Capture the cell that displays the provided text and extract its (x, y) central coordinate. 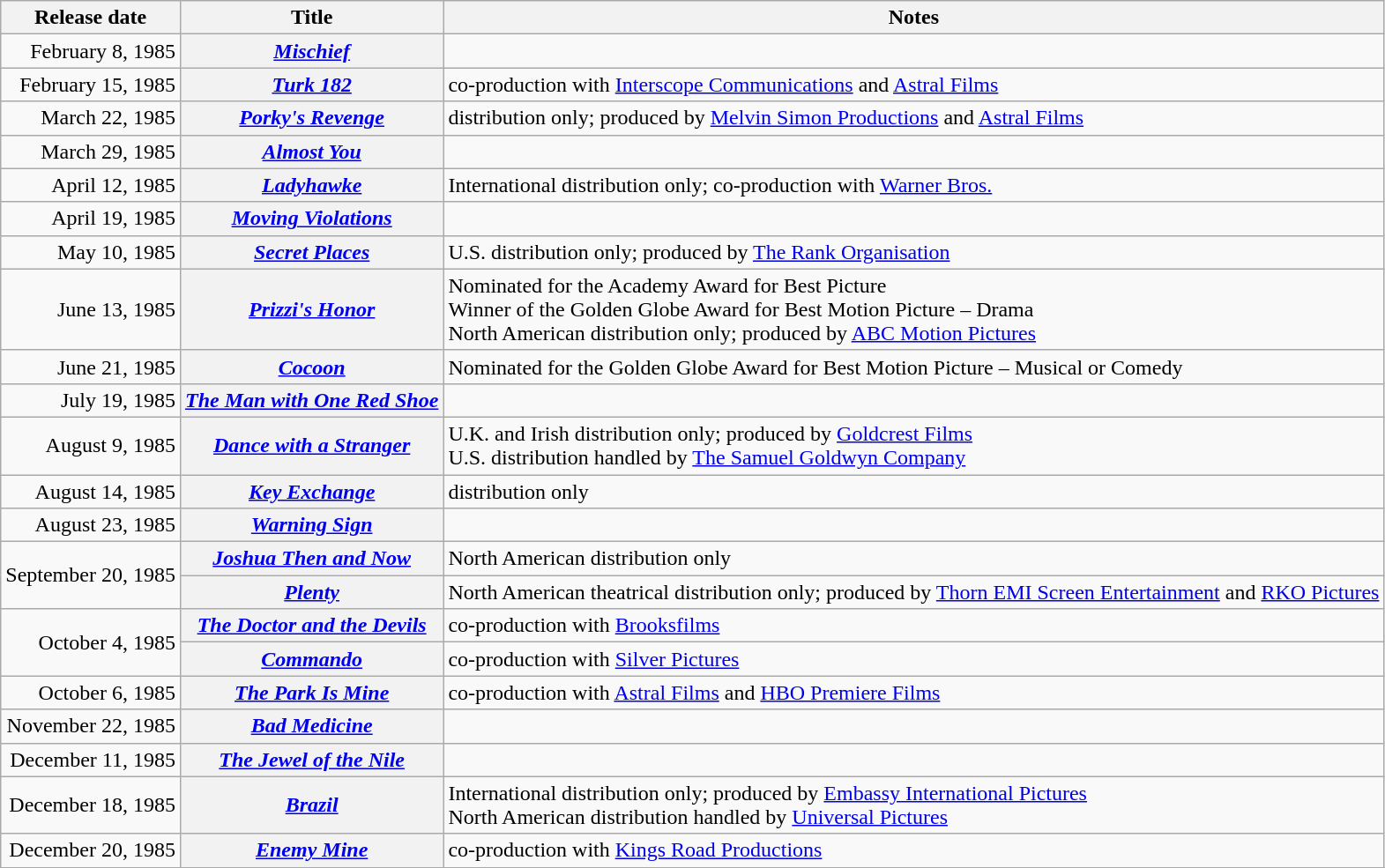
Nominated for the Golden Globe Award for Best Motion Picture – Musical or Comedy (913, 367)
Commando (311, 659)
Moving Violations (311, 219)
Mischief (311, 51)
Almost You (311, 152)
Ladyhawke (311, 185)
North American theatrical distribution only; produced by Thorn EMI Screen Entertainment and RKO Pictures (913, 592)
April 19, 1985 (91, 219)
March 22, 1985 (91, 118)
Release date (91, 18)
International distribution only; co-production with Warner Bros. (913, 185)
The Park Is Mine (311, 693)
Warning Sign (311, 525)
February 8, 1985 (91, 51)
December 11, 1985 (91, 760)
April 12, 1985 (91, 185)
October 6, 1985 (91, 693)
International distribution only; produced by Embassy International PicturesNorth American distribution handled by Universal Pictures (913, 805)
distribution only; produced by Melvin Simon Productions and Astral Films (913, 118)
Brazil (311, 805)
Joshua Then and Now (311, 559)
Plenty (311, 592)
North American distribution only (913, 559)
distribution only (913, 491)
Secret Places (311, 252)
Key Exchange (311, 491)
Turk 182 (311, 85)
co-production with Interscope Communications and Astral Films (913, 85)
December 20, 1985 (91, 850)
August 23, 1985 (91, 525)
May 10, 1985 (91, 252)
December 18, 1985 (91, 805)
August 9, 1985 (91, 446)
Title (311, 18)
June 13, 1985 (91, 309)
February 15, 1985 (91, 85)
co-production with Silver Pictures (913, 659)
March 29, 1985 (91, 152)
Porky's Revenge (311, 118)
U.K. and Irish distribution only; produced by Goldcrest FilmsU.S. distribution handled by The Samuel Goldwyn Company (913, 446)
June 21, 1985 (91, 367)
co-production with Astral Films and HBO Premiere Films (913, 693)
Notes (913, 18)
The Jewel of the Nile (311, 760)
U.S. distribution only; produced by The Rank Organisation (913, 252)
July 19, 1985 (91, 400)
November 22, 1985 (91, 726)
Dance with a Stranger (311, 446)
October 4, 1985 (91, 642)
August 14, 1985 (91, 491)
Cocoon (311, 367)
Bad Medicine (311, 726)
The Man with One Red Shoe (311, 400)
The Doctor and the Devils (311, 626)
Prizzi's Honor (311, 309)
co-production with Brooksfilms (913, 626)
September 20, 1985 (91, 575)
Enemy Mine (311, 850)
co-production with Kings Road Productions (913, 850)
